Extract the [x, y] coordinate from the center of the cell holding the provided text.  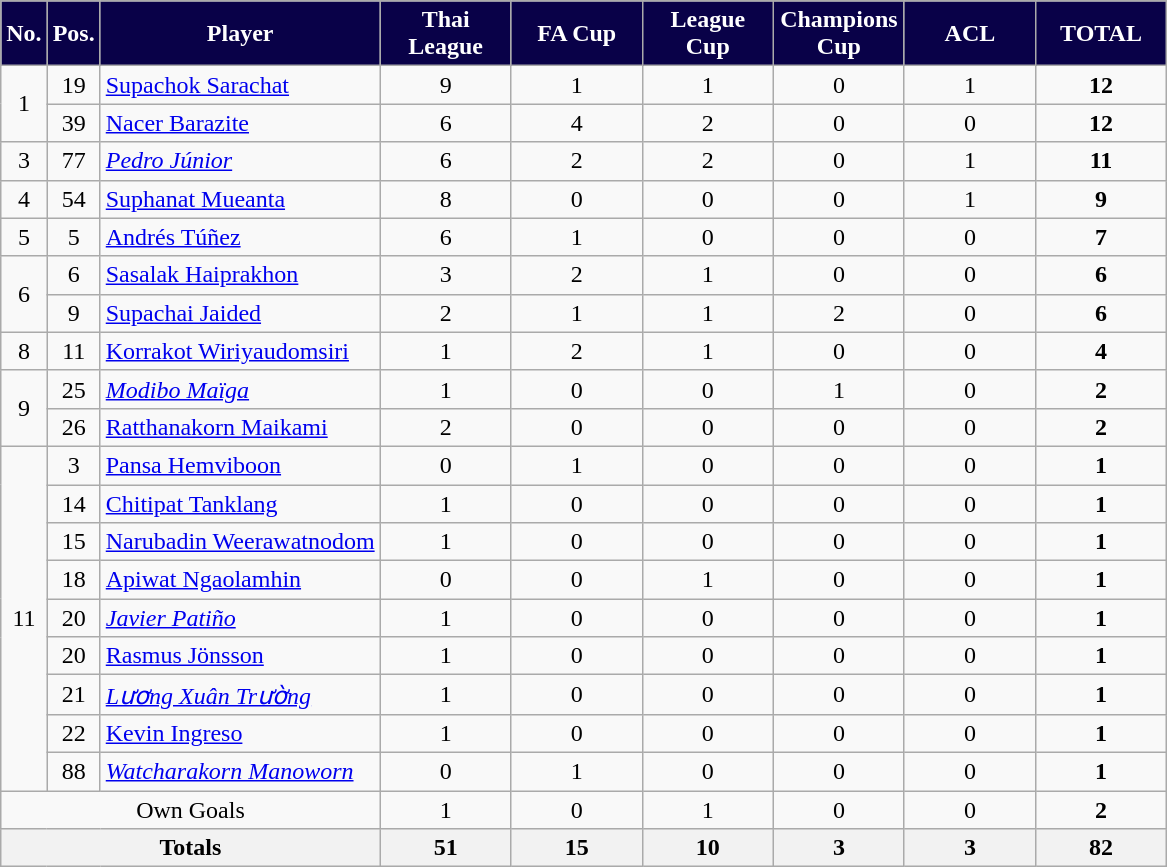
Sasalak Haiprakhon [240, 275]
77 [74, 161]
51 [446, 848]
7 [1100, 237]
Pansa Hemviboon [240, 465]
TOTAL [1100, 34]
82 [1100, 848]
Supachai Jaided [240, 313]
Chitipat Tanklang [240, 503]
Supachok Sarachat [240, 85]
Thai League [446, 34]
Ratthanakorn Maikami [240, 427]
Kevin Ingreso [240, 733]
Watcharakorn Manoworn [240, 771]
Own Goals [190, 809]
Javier Patiño [240, 618]
21 [74, 695]
Pedro Júnior [240, 161]
No. [24, 34]
26 [74, 427]
Rasmus Jönsson [240, 656]
Player [240, 34]
Lương Xuân Trường [240, 695]
Suphanat Mueanta [240, 199]
14 [74, 503]
88 [74, 771]
ACL [970, 34]
54 [74, 199]
22 [74, 733]
Pos. [74, 34]
Apiwat Ngaolamhin [240, 580]
18 [74, 580]
Narubadin Weerawatnodom [240, 542]
39 [74, 123]
Modibo Maïga [240, 389]
25 [74, 389]
Champions Cup [838, 34]
FA Cup [576, 34]
10 [708, 848]
League Cup [708, 34]
Korrakot Wiriyaudomsiri [240, 351]
Andrés Túñez [240, 237]
Totals [190, 848]
19 [74, 85]
Nacer Barazite [240, 123]
